Determine the (x, y) coordinate at the center of the cell enclosing the given text.  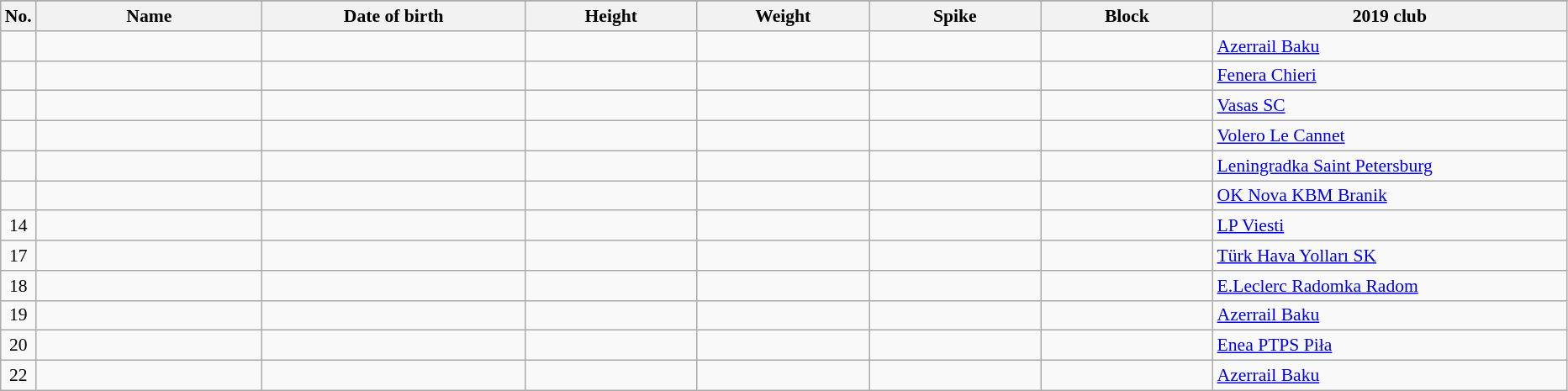
Fenera Chieri (1391, 76)
Leningradka Saint Petersburg (1391, 166)
Vasas SC (1391, 106)
Height (610, 16)
22 (18, 376)
Block (1127, 16)
20 (18, 346)
17 (18, 256)
Name (150, 16)
2019 club (1391, 16)
E.Leclerc Radomka Radom (1391, 286)
Volero Le Cannet (1391, 136)
No. (18, 16)
14 (18, 226)
19 (18, 315)
OK Nova KBM Branik (1391, 196)
Weight (784, 16)
Enea PTPS Piła (1391, 346)
LP Viesti (1391, 226)
Türk Hava Yolları SK (1391, 256)
Spike (955, 16)
Date of birth (393, 16)
18 (18, 286)
